Pinpoint the cell where the given text exists, returning its (X, Y) midpoint coordinate. 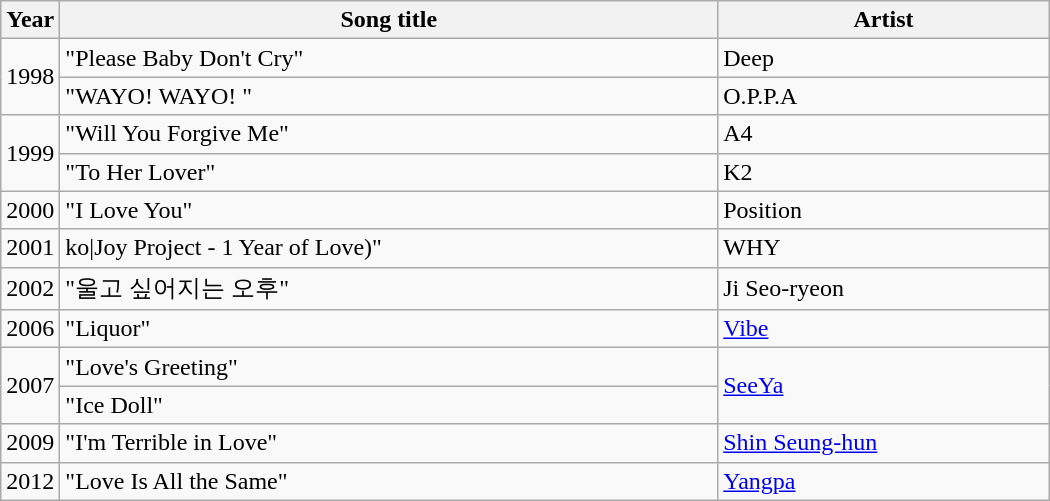
"Love's Greeting" (389, 367)
"Will You Forgive Me" (389, 134)
K2 (884, 172)
"울고 싶어지는 오후" (389, 288)
2001 (30, 248)
"WAYO! WAYO! " (389, 96)
2000 (30, 210)
"I'm Terrible in Love" (389, 443)
"Love Is All the Same" (389, 481)
O.P.P.A (884, 96)
2002 (30, 288)
Artist (884, 20)
Year (30, 20)
WHY (884, 248)
Yangpa (884, 481)
"Ice Doll" (389, 405)
Position (884, 210)
Vibe (884, 329)
A4 (884, 134)
"I Love You" (389, 210)
Deep (884, 58)
2007 (30, 386)
SeeYa (884, 386)
Ji Seo-ryeon (884, 288)
1998 (30, 77)
1999 (30, 153)
Shin Seung-hun (884, 443)
2009 (30, 443)
2006 (30, 329)
"Please Baby Don't Cry" (389, 58)
"Liquor" (389, 329)
2012 (30, 481)
ko|Joy Project - 1 Year of Love)" (389, 248)
"To Her Lover" (389, 172)
Song title (389, 20)
